Locate the cell with the specified text and output its [X, Y] center coordinate. 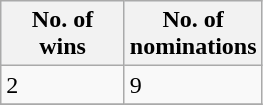
2 [63, 85]
No. of wins [63, 34]
No. of nominations [193, 34]
9 [193, 85]
